For the text-containing cell, return its midpoint in (X, Y) coordinate format. 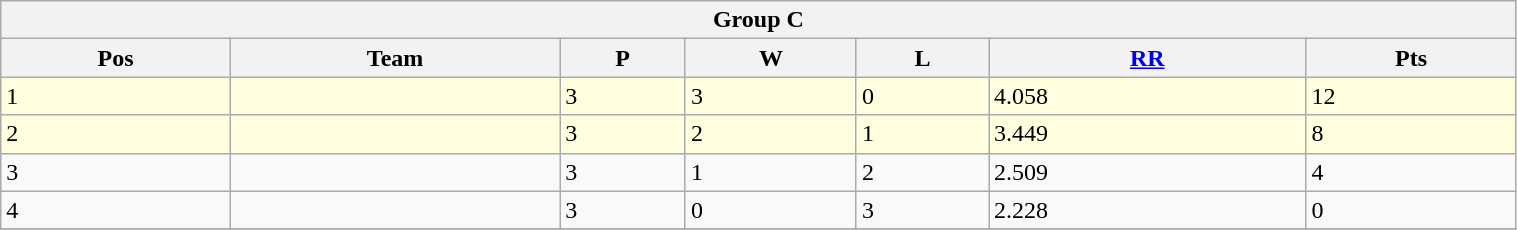
Pts (1411, 58)
2.509 (1146, 172)
Pos (116, 58)
2.228 (1146, 210)
P (623, 58)
3.449 (1146, 134)
Team (394, 58)
8 (1411, 134)
W (770, 58)
Group C (758, 20)
L (922, 58)
RR (1146, 58)
4.058 (1146, 96)
12 (1411, 96)
